Find where the given text appears and provide that cell's center as [X, Y] coordinate. 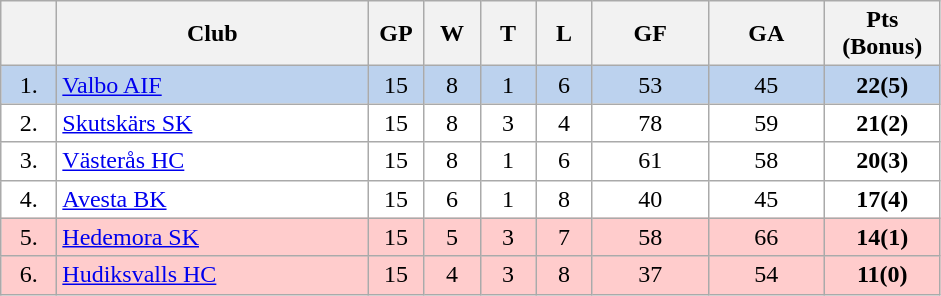
78 [650, 123]
14(1) [882, 237]
6. [29, 275]
66 [766, 237]
W [452, 34]
37 [650, 275]
Hedemora SK [212, 237]
20(3) [882, 161]
Hudiksvalls HC [212, 275]
GP [396, 34]
GF [650, 34]
53 [650, 85]
4. [29, 199]
54 [766, 275]
5. [29, 237]
1. [29, 85]
61 [650, 161]
L [564, 34]
11(0) [882, 275]
40 [650, 199]
59 [766, 123]
Club [212, 34]
22(5) [882, 85]
Pts (Bonus) [882, 34]
Valbo AIF [212, 85]
T [508, 34]
7 [564, 237]
3. [29, 161]
Avesta BK [212, 199]
Skutskärs SK [212, 123]
Västerås HC [212, 161]
17(4) [882, 199]
5 [452, 237]
GA [766, 34]
21(2) [882, 123]
2. [29, 123]
